Find where the given text appears and provide that cell's center as [x, y] coordinate. 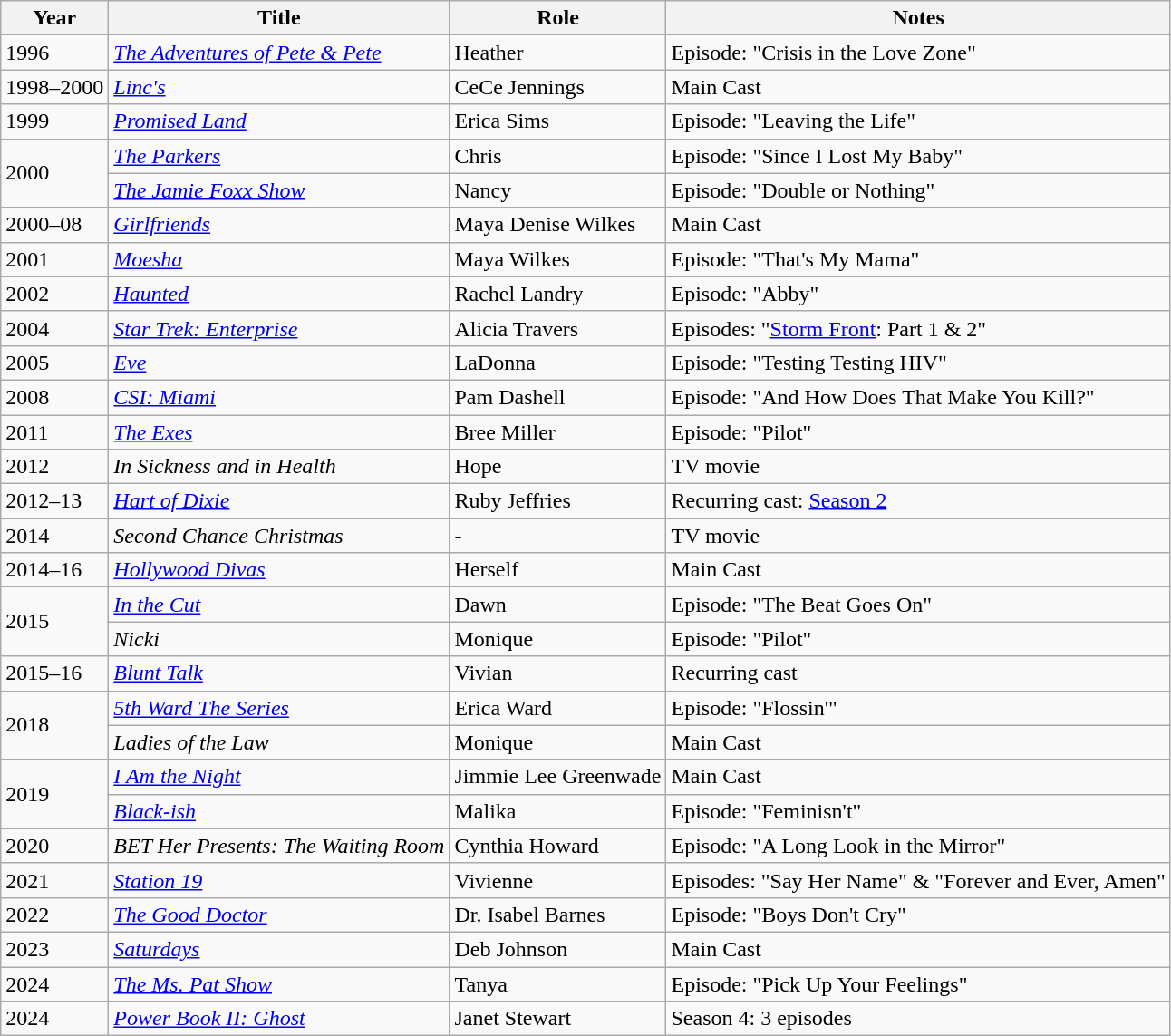
Episodes: "Storm Front: Part 1 & 2" [918, 328]
Saturdays [279, 949]
Rachel Landry [558, 294]
Ladies of the Law [279, 742]
Station 19 [279, 880]
Dawn [558, 605]
Promised Land [279, 121]
In Sickness and in Health [279, 467]
Erica Ward [558, 708]
Hollywood Divas [279, 570]
Heather [558, 53]
1996 [54, 53]
2011 [54, 432]
Episode: "Leaving the Life" [918, 121]
2008 [54, 397]
Episode: "Flossin'" [918, 708]
Bree Miller [558, 432]
Episode: "Double or Nothing" [918, 190]
Vivienne [558, 880]
Moesha [279, 259]
Season 4: 3 episodes [918, 1019]
Episode: "Boys Don't Cry" [918, 915]
1999 [54, 121]
Ruby Jeffries [558, 501]
Star Trek: Enterprise [279, 328]
In the Cut [279, 605]
Linc's [279, 87]
Maya Denise Wilkes [558, 225]
Girlfriends [279, 225]
LaDonna [558, 363]
Jimmie Lee Greenwade [558, 777]
Episode: "Crisis in the Love Zone" [918, 53]
The Exes [279, 432]
The Adventures of Pete & Pete [279, 53]
Herself [558, 570]
2012–13 [54, 501]
I Am the Night [279, 777]
The Jamie Foxx Show [279, 190]
2023 [54, 949]
Episode: "Feminisn't" [918, 811]
Eve [279, 363]
2000 [54, 173]
Episode: "Testing Testing HIV" [918, 363]
Haunted [279, 294]
Blunt Talk [279, 673]
The Ms. Pat Show [279, 983]
Second Chance Christmas [279, 536]
Episode: "And How Does That Make You Kill?" [918, 397]
Episode: "Since I Lost My Baby" [918, 156]
Role [558, 18]
Episode: "The Beat Goes On" [918, 605]
2014–16 [54, 570]
2012 [54, 467]
Alicia Travers [558, 328]
Janet Stewart [558, 1019]
The Good Doctor [279, 915]
Episode: "Pick Up Your Feelings" [918, 983]
Vivian [558, 673]
CeCe Jennings [558, 87]
Title [279, 18]
Episode: "Abby" [918, 294]
Hart of Dixie [279, 501]
1998–2000 [54, 87]
2014 [54, 536]
Recurring cast: Season 2 [918, 501]
2002 [54, 294]
2020 [54, 846]
2022 [54, 915]
2019 [54, 794]
BET Her Presents: The Waiting Room [279, 846]
Black-ish [279, 811]
2004 [54, 328]
Chris [558, 156]
Pam Dashell [558, 397]
The Parkers [279, 156]
2000–08 [54, 225]
Episode: "A Long Look in the Mirror" [918, 846]
CSI: Miami [279, 397]
Episode: "That's My Mama" [918, 259]
Year [54, 18]
2015–16 [54, 673]
Cynthia Howard [558, 846]
2005 [54, 363]
2001 [54, 259]
2018 [54, 725]
5th Ward The Series [279, 708]
Nicki [279, 639]
Malika [558, 811]
Deb Johnson [558, 949]
Dr. Isabel Barnes [558, 915]
2015 [54, 622]
Notes [918, 18]
Nancy [558, 190]
Hope [558, 467]
Erica Sims [558, 121]
Tanya [558, 983]
Power Book II: Ghost [279, 1019]
2021 [54, 880]
- [558, 536]
Recurring cast [918, 673]
Episodes: "Say Her Name" & "Forever and Ever, Amen" [918, 880]
Maya Wilkes [558, 259]
